Capture the cell that displays the provided text and extract its [X, Y] central coordinate. 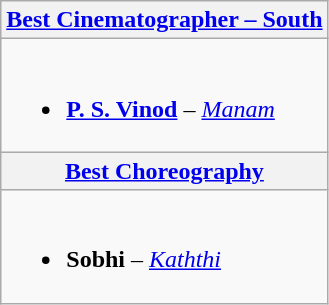
Sobhi – Kaththi [164, 246]
Best Cinematographer – South [164, 20]
P. S. Vinod – Manam [164, 96]
Best Choreography [164, 171]
